Output the (X, Y) coordinate of the center of the cell containing the given text.  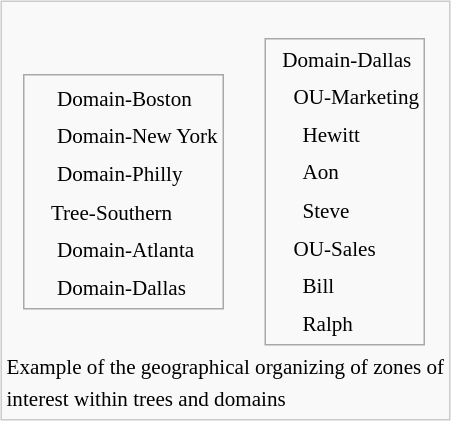
Domain-Boston Domain-New York Domain-Philly Tree-Southern Domain-Atlanta Domain-Dallas (123, 176)
Bill (361, 286)
Domain-Dallas OU-Marketing Hewitt Aon Steve OU-Sales Bill Ralph (345, 176)
Aon (361, 174)
Ralph (361, 324)
Tree-Southern (134, 212)
Domain-Philly (137, 174)
OU-Marketing (356, 98)
OU-Sales (356, 248)
Example of the geographical organizing of zones of interest within trees and domains (226, 383)
Domain-New York (137, 136)
Domain-Boston (137, 100)
Domain-Atlanta (137, 250)
Hewitt (361, 136)
Steve (361, 210)
